Pinpoint the cell where the given text exists, returning its (X, Y) midpoint coordinate. 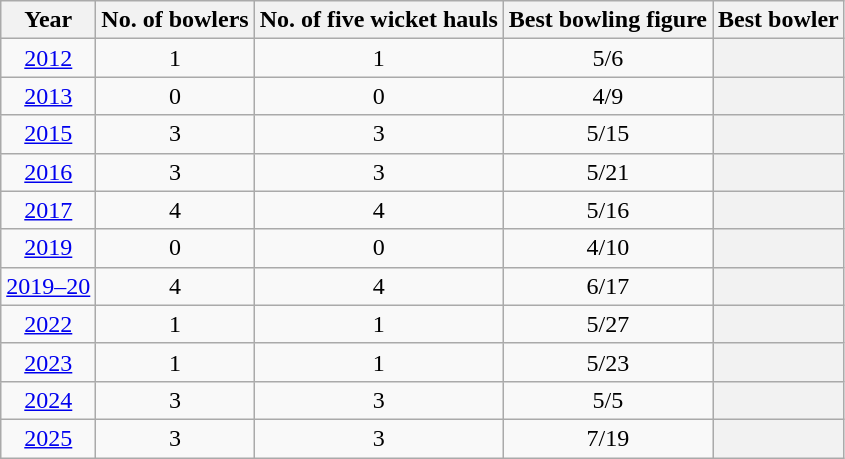
Best bowler (779, 20)
Year (48, 20)
5/23 (608, 362)
2017 (48, 210)
Best bowling figure (608, 20)
2012 (48, 58)
5/21 (608, 172)
2025 (48, 438)
2019–20 (48, 286)
2023 (48, 362)
5/16 (608, 210)
2016 (48, 172)
2013 (48, 96)
No. of five wicket hauls (378, 20)
2022 (48, 324)
5/15 (608, 134)
2015 (48, 134)
6/17 (608, 286)
7/19 (608, 438)
2024 (48, 400)
5/5 (608, 400)
4/9 (608, 96)
2019 (48, 248)
5/27 (608, 324)
No. of bowlers (175, 20)
4/10 (608, 248)
5/6 (608, 58)
